Identify which cell holds the provided text, then report its (X, Y) central coordinate. 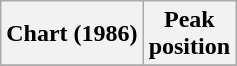
Chart (1986) (72, 34)
Peakposition (189, 34)
